Identify which cell holds the provided text, then report its (x, y) central coordinate. 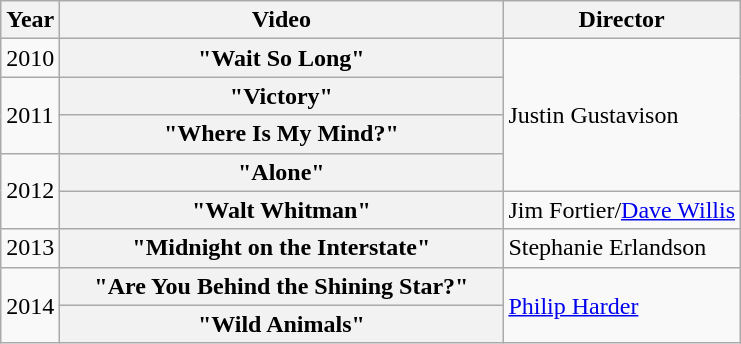
Year (30, 20)
"Wild Animals" (282, 324)
Director (622, 20)
2014 (30, 305)
"Are You Behind the Shining Star?" (282, 286)
2013 (30, 248)
"Victory" (282, 96)
"Walt Whitman" (282, 210)
"Where Is My Mind?" (282, 134)
"Wait So Long" (282, 58)
2010 (30, 58)
Stephanie Erlandson (622, 248)
Video (282, 20)
Philip Harder (622, 305)
Justin Gustavison (622, 115)
"Midnight on the Interstate" (282, 248)
2012 (30, 191)
"Alone" (282, 172)
2011 (30, 115)
Jim Fortier/Dave Willis (622, 210)
